Capture the cell that displays the provided text and extract its (x, y) central coordinate. 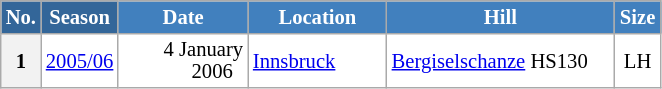
Bergiselschanze HS130 (500, 60)
Innsbruck (318, 60)
Size (638, 16)
Location (318, 16)
1 (21, 60)
LH (638, 60)
4 January 2006 (183, 60)
Season (80, 16)
No. (21, 16)
2005/06 (80, 60)
Hill (500, 16)
Date (183, 16)
